Provide the (X, Y) coordinate of the cell's center where the given text is located.  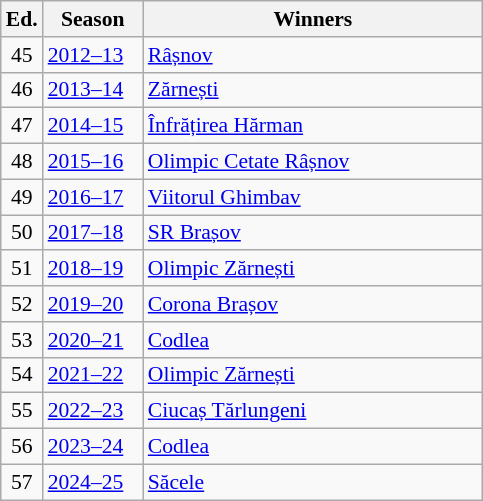
2024–25 (93, 482)
52 (22, 304)
Râșnov (313, 55)
53 (22, 340)
Ed. (22, 19)
Season (93, 19)
SR Brașov (313, 233)
2017–18 (93, 233)
Ciucaș Tărlungeni (313, 411)
2012–13 (93, 55)
2018–19 (93, 269)
57 (22, 482)
2021–22 (93, 375)
47 (22, 126)
50 (22, 233)
46 (22, 90)
56 (22, 447)
2022–23 (93, 411)
Corona Brașov (313, 304)
2016–17 (93, 197)
49 (22, 197)
55 (22, 411)
2023–24 (93, 447)
Viitorul Ghimbav (313, 197)
2014–15 (93, 126)
51 (22, 269)
54 (22, 375)
Zărnești (313, 90)
Olimpic Cetate Râșnov (313, 162)
2015–16 (93, 162)
Săcele (313, 482)
Înfrățirea Hărman (313, 126)
Winners (313, 19)
2020–21 (93, 340)
2013–14 (93, 90)
45 (22, 55)
48 (22, 162)
2019–20 (93, 304)
